Determine the (x, y) coordinate at the center of the cell enclosing the given text.  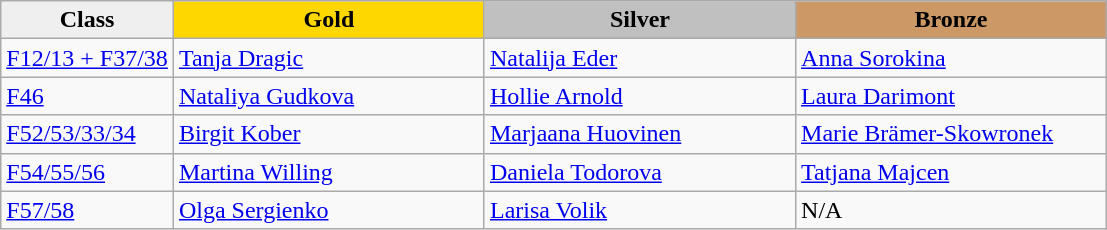
Martina Willing (328, 172)
Tatjana Majcen (952, 172)
Gold (328, 20)
N/A (952, 210)
F52/53/33/34 (88, 134)
F46 (88, 96)
Hollie Arnold (640, 96)
Class (88, 20)
Anna Sorokina (952, 58)
Birgit Kober (328, 134)
Larisa Volik (640, 210)
Laura Darimont (952, 96)
Marjaana Huovinen (640, 134)
Tanja Dragic (328, 58)
Bronze (952, 20)
Daniela Todorova (640, 172)
F54/55/56 (88, 172)
F57/58 (88, 210)
Silver (640, 20)
Marie Brämer-Skowronek (952, 134)
Nataliya Gudkova (328, 96)
Olga Sergienko (328, 210)
F12/13 + F37/38 (88, 58)
Natalija Eder (640, 58)
